Detect which cell encompasses the target text, then output its (x, y) center coordinate. 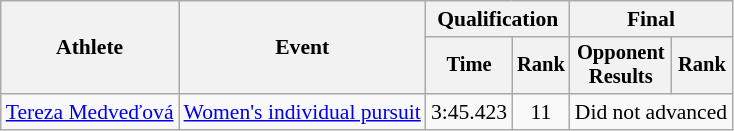
Final (651, 19)
OpponentResults (621, 66)
Did not advanced (651, 112)
Event (302, 48)
Athlete (90, 48)
Women's individual pursuit (302, 112)
Time (469, 66)
Qualification (498, 19)
3:45.423 (469, 112)
11 (541, 112)
Tereza Medveďová (90, 112)
